Extract the (x, y) coordinate from the center of the cell holding the provided text.  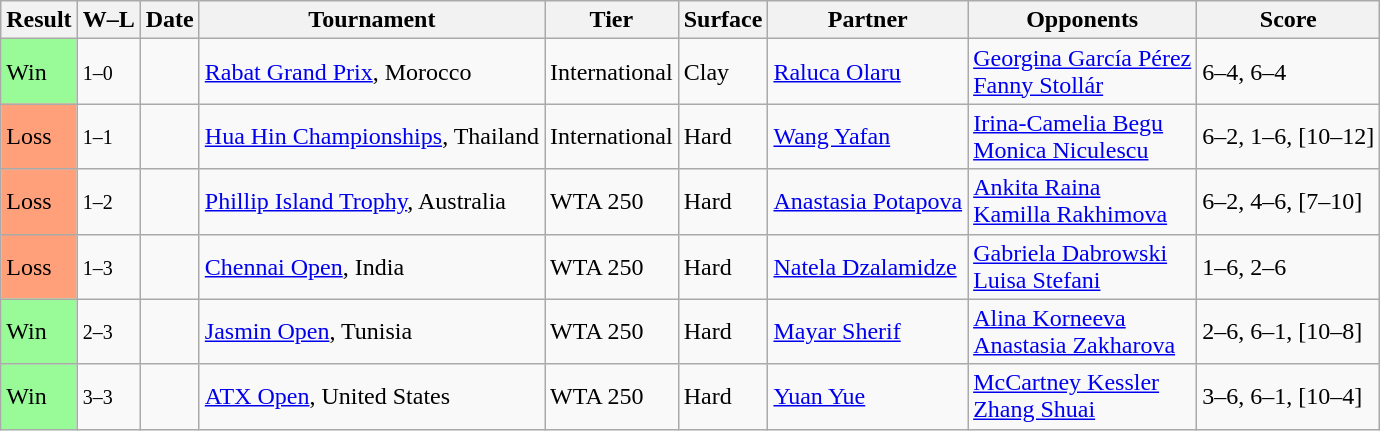
Opponents (1082, 20)
Yuan Yue (868, 396)
3–6, 6–1, [10–4] (1288, 396)
1–0 (108, 72)
Wang Yafan (868, 136)
2–6, 6–1, [10–8] (1288, 332)
ATX Open, United States (372, 396)
Date (170, 20)
6–2, 1–6, [10–12] (1288, 136)
Score (1288, 20)
Raluca Olaru (868, 72)
Alina Korneeva Anastasia Zakharova (1082, 332)
6–2, 4–6, [7–10] (1288, 202)
Jasmin Open, Tunisia (372, 332)
McCartney Kessler Zhang Shuai (1082, 396)
Anastasia Potapova (868, 202)
2–3 (108, 332)
Ankita Raina Kamilla Rakhimova (1082, 202)
Hua Hin Championships, Thailand (372, 136)
Rabat Grand Prix, Morocco (372, 72)
W–L (108, 20)
Natela Dzalamidze (868, 266)
Tournament (372, 20)
Clay (723, 72)
6–4, 6–4 (1288, 72)
Irina-Camelia Begu Monica Niculescu (1082, 136)
Result (39, 20)
Phillip Island Trophy, Australia (372, 202)
Tier (612, 20)
Gabriela Dabrowski Luisa Stefani (1082, 266)
1–2 (108, 202)
Surface (723, 20)
1–3 (108, 266)
1–1 (108, 136)
1–6, 2–6 (1288, 266)
3–3 (108, 396)
Partner (868, 20)
Georgina García Pérez Fanny Stollár (1082, 72)
Mayar Sherif (868, 332)
Chennai Open, India (372, 266)
